Extract the [X, Y] coordinate from the center of the cell holding the provided text.  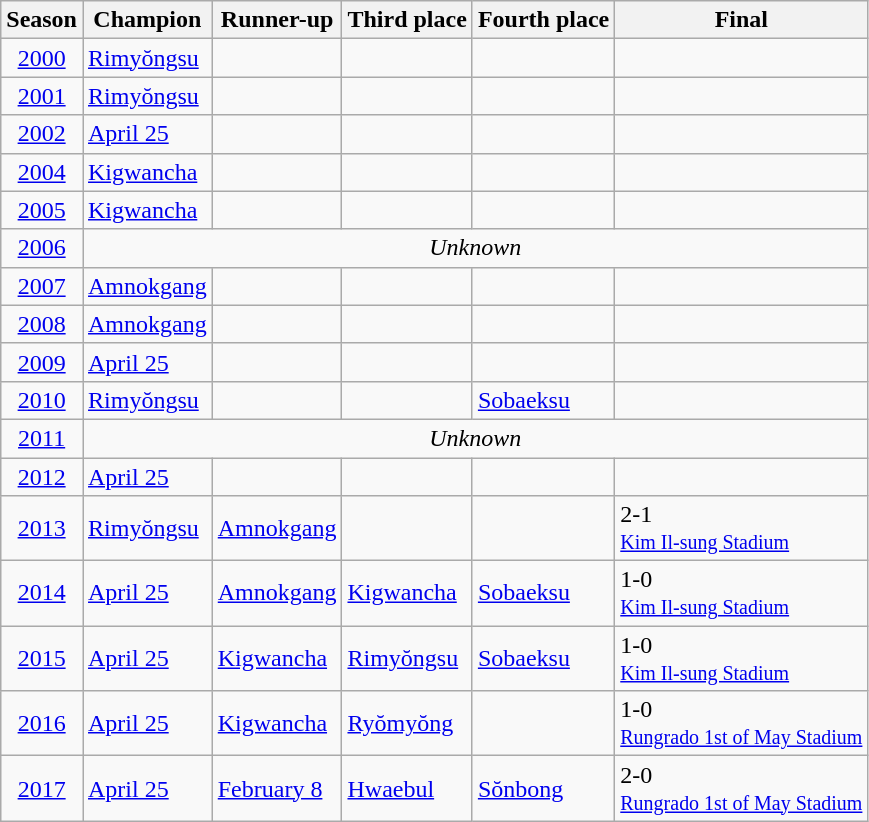
Runner-up [277, 20]
2001 [42, 96]
2014 [42, 594]
Fourth place [543, 20]
February 8 [277, 788]
2006 [42, 248]
Champion [147, 20]
2009 [42, 362]
Hwaebul [407, 788]
2007 [42, 286]
Sŏnbong [543, 788]
2008 [42, 324]
Ryŏmyŏng [407, 724]
2000 [42, 58]
Season [42, 20]
1-0Rungrado 1st of May Stadium [742, 724]
2016 [42, 724]
2017 [42, 788]
2010 [42, 400]
2005 [42, 210]
2015 [42, 658]
2011 [42, 438]
2012 [42, 477]
Third place [407, 20]
2004 [42, 172]
2-1Kim Il-sung Stadium [742, 528]
2013 [42, 528]
Final [742, 20]
2-0Rungrado 1st of May Stadium [742, 788]
2002 [42, 134]
